Determine the (X, Y) coordinate at the center of the cell enclosing the given text.  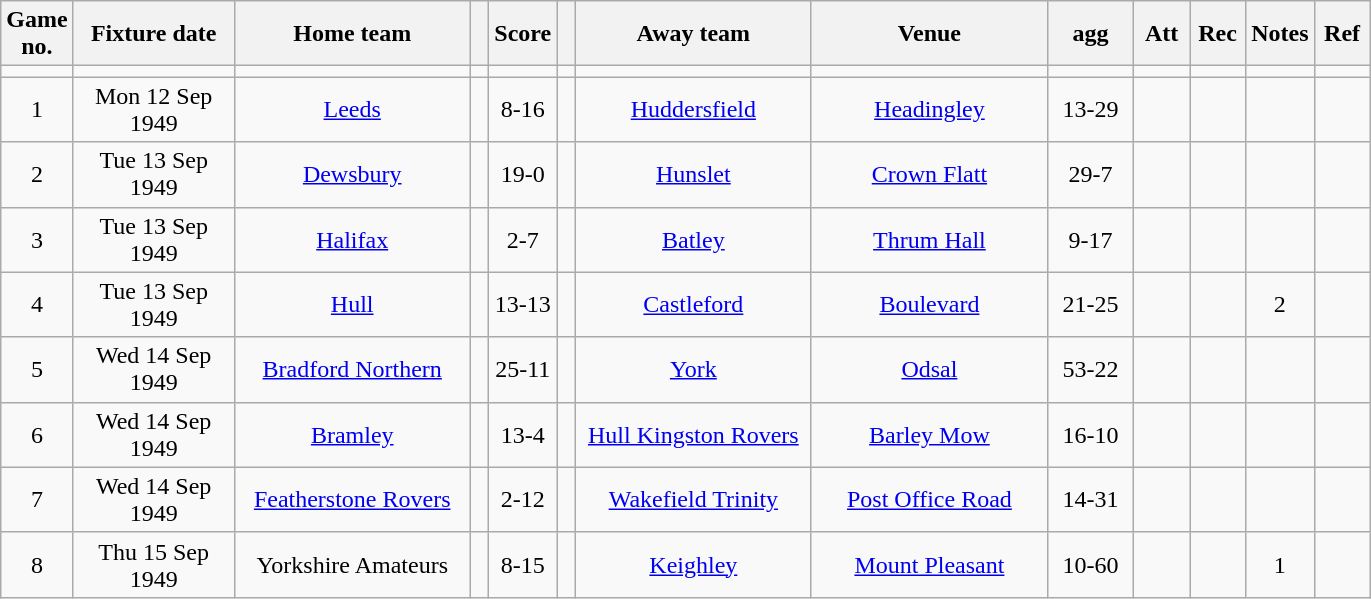
agg (1090, 34)
53-22 (1090, 370)
Leeds (352, 110)
Huddersfield (693, 110)
Notes (1280, 34)
4 (37, 304)
14-31 (1090, 500)
Venue (929, 34)
9-17 (1090, 240)
7 (37, 500)
Hull Kingston Rovers (693, 434)
Wakefield Trinity (693, 500)
Ref (1342, 34)
Game no. (37, 34)
Yorkshire Amateurs (352, 564)
Batley (693, 240)
Headingley (929, 110)
2-12 (523, 500)
Bramley (352, 434)
Hunslet (693, 174)
Home team (352, 34)
Odsal (929, 370)
Halifax (352, 240)
Rec (1218, 34)
Featherstone Rovers (352, 500)
2-7 (523, 240)
13-29 (1090, 110)
21-25 (1090, 304)
6 (37, 434)
Hull (352, 304)
8 (37, 564)
Thu 15 Sep 1949 (154, 564)
Mount Pleasant (929, 564)
Thrum Hall (929, 240)
8-16 (523, 110)
Away team (693, 34)
Att (1162, 34)
Castleford (693, 304)
19-0 (523, 174)
Crown Flatt (929, 174)
Score (523, 34)
Keighley (693, 564)
Fixture date (154, 34)
3 (37, 240)
13-4 (523, 434)
5 (37, 370)
Boulevard (929, 304)
Mon 12 Sep 1949 (154, 110)
8-15 (523, 564)
Barley Mow (929, 434)
29-7 (1090, 174)
Post Office Road (929, 500)
16-10 (1090, 434)
Dewsbury (352, 174)
10-60 (1090, 564)
25-11 (523, 370)
13-13 (523, 304)
Bradford Northern (352, 370)
York (693, 370)
